Extract the [X, Y] coordinate from the center of the cell holding the provided text.  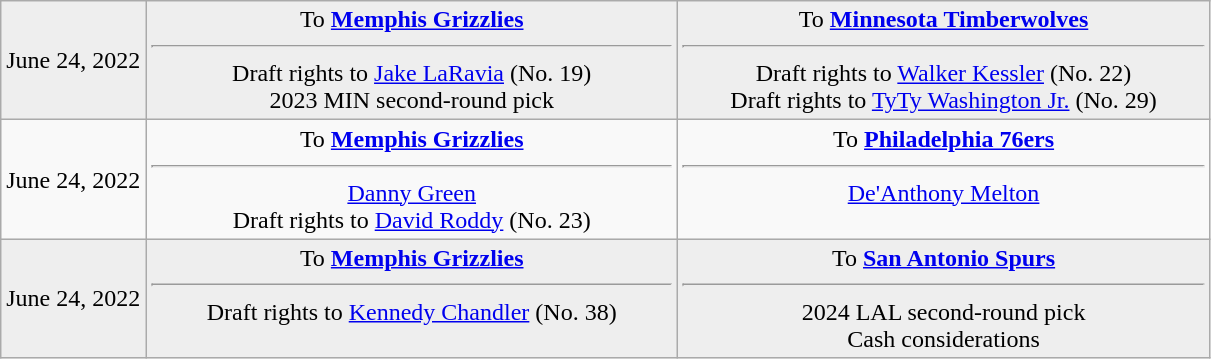
To Minnesota TimberwolvesDraft rights to Walker Kessler (No. 22)Draft rights to TyTy Washington Jr. (No. 29) [944, 60]
To Memphis GrizzliesDanny GreenDraft rights to David Roddy (No. 23) [412, 180]
To Philadelphia 76ersDe'Anthony Melton [944, 180]
To Memphis GrizzliesDraft rights to Jake LaRavia (No. 19)2023 MIN second-round pick [412, 60]
To Memphis GrizzliesDraft rights to Kennedy Chandler (No. 38) [412, 298]
To San Antonio Spurs2024 LAL second-round pickCash considerations [944, 298]
